Return [x, y] of the center of cell containing provided text 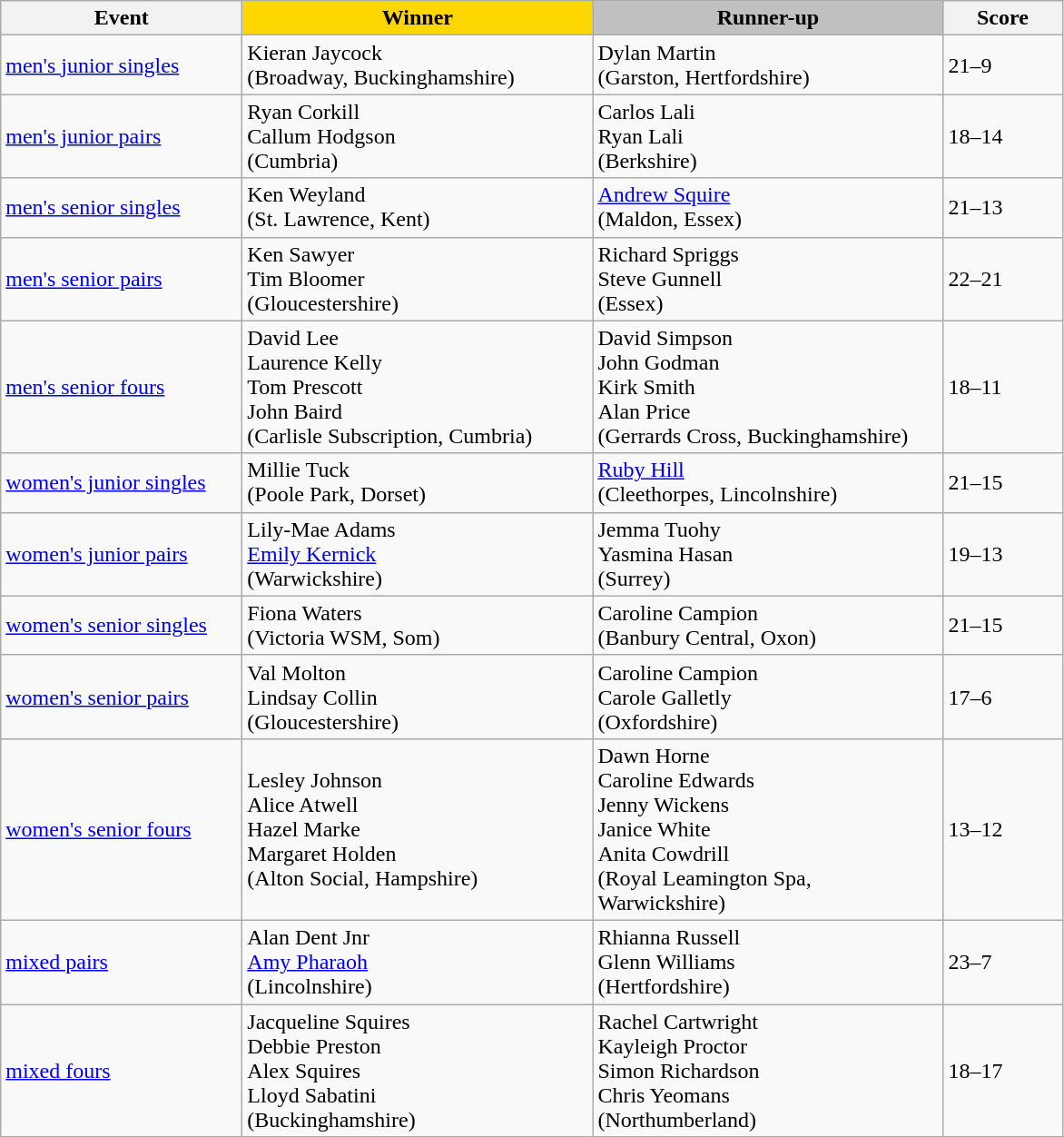
David SimpsonJohn GodmanKirk Smith Alan Price(Gerrards Cross, Buckinghamshire) [768, 387]
21–13 [1002, 207]
men's junior pairs [122, 136]
men's junior singles [122, 65]
Lily-Mae AdamsEmily Kernick(Warwickshire) [418, 554]
17–6 [1002, 697]
Val MoltonLindsay Collin(Gloucestershire) [418, 697]
mixed pairs [122, 962]
Ken SawyerTim Bloomer(Gloucestershire) [418, 279]
Caroline CampionCarole Galletly(Oxfordshire) [768, 697]
21–9 [1002, 65]
Lesley JohnsonAlice AtwellHazel MarkeMargaret Holden(Alton Social, Hampshire) [418, 829]
Carlos LaliRyan Lali(Berkshire) [768, 136]
Dylan Martin(Garston, Hertfordshire) [768, 65]
David LeeLaurence KellyTom PrescottJohn Baird(Carlisle Subscription, Cumbria) [418, 387]
Ruby Hill(Cleethorpes, Lincolnshire) [768, 483]
men's senior pairs [122, 279]
Winner [418, 18]
women's senior pairs [122, 697]
Dawn HorneCaroline EdwardsJenny WickensJanice WhiteAnita Cowdrill(Royal Leamington Spa, Warwickshire) [768, 829]
Score [1002, 18]
men's senior fours [122, 387]
Rhianna Russell Glenn Williams(Hertfordshire) [768, 962]
Alan Dent Jnr Amy Pharaoh(Lincolnshire) [418, 962]
Caroline Campion(Banbury Central, Oxon) [768, 625]
men's senior singles [122, 207]
Fiona Waters(Victoria WSM, Som) [418, 625]
Millie Tuck(Poole Park, Dorset) [418, 483]
18–14 [1002, 136]
Richard SpriggsSteve Gunnell(Essex) [768, 279]
Runner-up [768, 18]
18–17 [1002, 1071]
Ken Weyland(St. Lawrence, Kent) [418, 207]
23–7 [1002, 962]
18–11 [1002, 387]
Rachel CartwrightKayleigh ProctorSimon RichardsonChris Yeomans(Northumberland) [768, 1071]
Jemma TuohyYasmina Hasan(Surrey) [768, 554]
13–12 [1002, 829]
Kieran Jaycock(Broadway, Buckinghamshire) [418, 65]
19–13 [1002, 554]
women's junior pairs [122, 554]
Event [122, 18]
Andrew Squire(Maldon, Essex) [768, 207]
women's junior singles [122, 483]
mixed fours [122, 1071]
Ryan CorkillCallum Hodgson(Cumbria) [418, 136]
women's senior singles [122, 625]
Jacqueline SquiresDebbie PrestonAlex SquiresLloyd Sabatini(Buckinghamshire) [418, 1071]
women's senior fours [122, 829]
22–21 [1002, 279]
